Provide the [X, Y] coordinate of the cell's center where the given text is located.  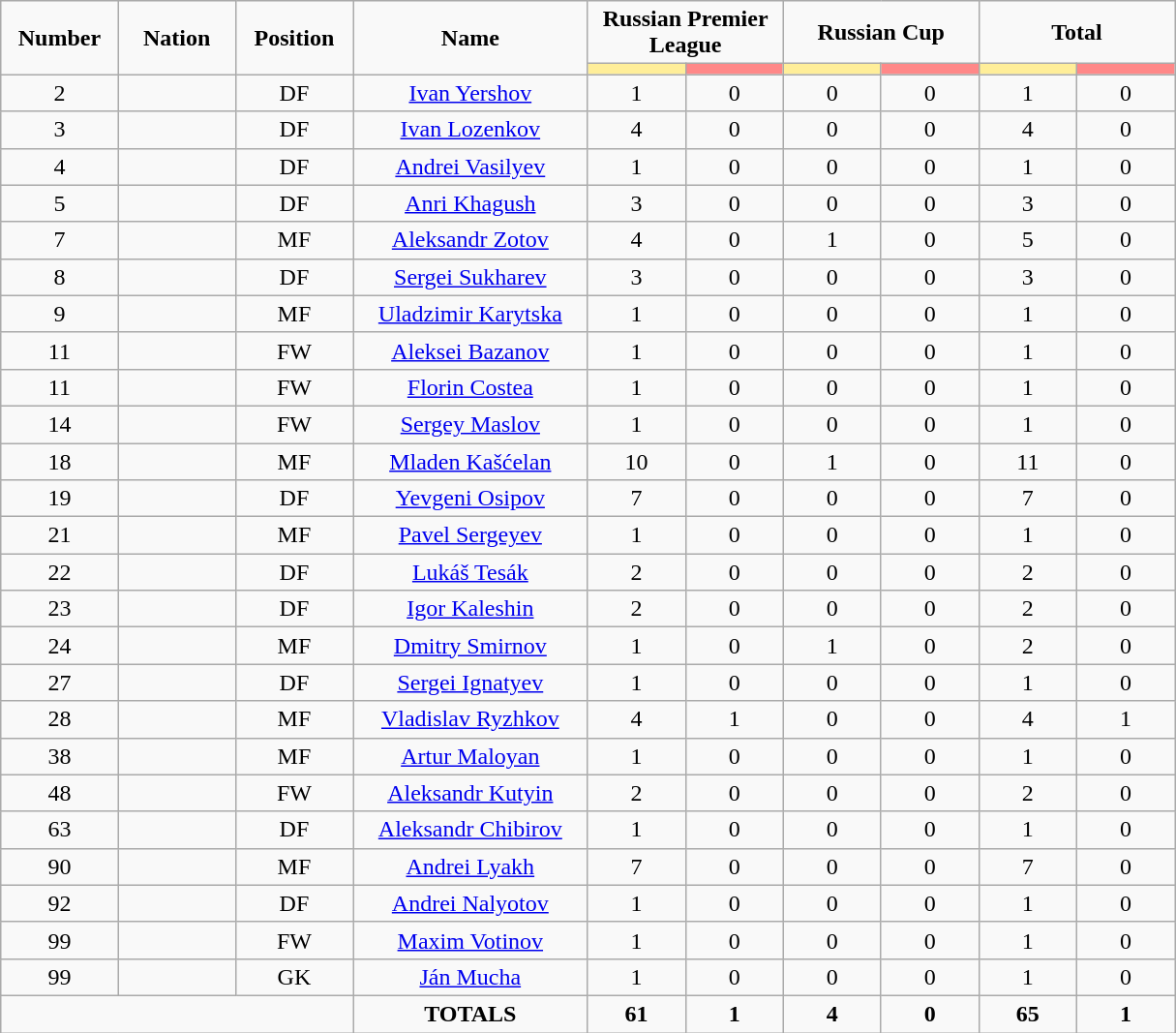
Sergei Ignatyev [470, 683]
Artur Maloyan [470, 756]
Ivan Lozenkov [470, 130]
Andrei Vasilyev [470, 167]
18 [60, 462]
GK [294, 977]
Sergey Maslov [470, 424]
14 [60, 424]
9 [60, 314]
Aleksandr Kutyin [470, 793]
23 [60, 609]
TOTALS [470, 1014]
92 [60, 903]
28 [60, 719]
Nation [176, 38]
Pavel Sergeyev [470, 535]
Aleksandr Zotov [470, 240]
61 [637, 1014]
Name [470, 38]
Andrei Nalyotov [470, 903]
Uladzimir Karytska [470, 314]
Igor Kaleshin [470, 609]
90 [60, 866]
Number [60, 38]
Yevgeni Osipov [470, 499]
Sergei Sukharev [470, 277]
27 [60, 683]
19 [60, 499]
63 [60, 830]
Lukáš Tesák [470, 572]
Florin Costea [470, 387]
48 [60, 793]
10 [637, 462]
Total [1076, 33]
Andrei Lyakh [470, 866]
Aleksei Bazanov [470, 350]
65 [1028, 1014]
38 [60, 756]
Anri Khagush [470, 203]
Maxim Votinov [470, 940]
Russian Premier League [685, 33]
24 [60, 646]
Dmitry Smirnov [470, 646]
Russian Cup [881, 33]
Ján Mucha [470, 977]
Ivan Yershov [470, 93]
Aleksandr Chibirov [470, 830]
21 [60, 535]
Position [294, 38]
8 [60, 277]
22 [60, 572]
Mladen Kašćelan [470, 462]
Vladislav Ryzhkov [470, 719]
